Return (x, y) of the center of cell containing provided text 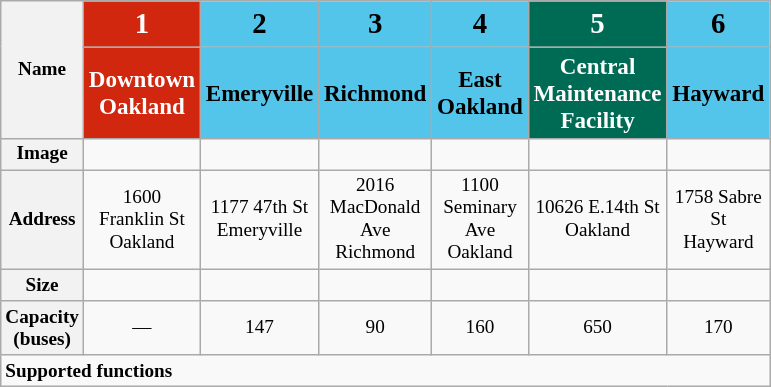
1100 Seminary AveOakland (480, 220)
160 (480, 328)
— (142, 328)
East Oakland (480, 93)
5 (598, 24)
2 (259, 24)
1177 47th StEmeryville (259, 220)
Address (42, 220)
Downtown Oakland (142, 93)
10626 E.14th StOakland (598, 220)
Supported functions (386, 371)
Capacity (buses) (42, 328)
170 (718, 328)
1 (142, 24)
90 (376, 328)
Name (42, 70)
3 (376, 24)
Emeryville (259, 93)
2016 MacDonald AveRichmond (376, 220)
Richmond (376, 93)
1600 Franklin StOakland (142, 220)
6 (718, 24)
1758 Sabre StHayward (718, 220)
4 (480, 24)
650 (598, 328)
Image (42, 154)
Central Maintenance Facility (598, 93)
Size (42, 285)
147 (259, 328)
Hayward (718, 93)
